Extract the [x, y] coordinate from the center of the cell holding the provided text.  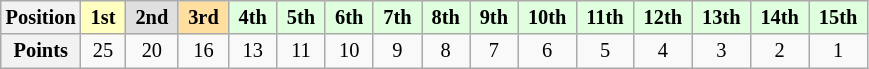
12th [663, 17]
25 [104, 51]
5 [604, 51]
9th [494, 17]
Points [41, 51]
Position [41, 17]
20 [152, 51]
10 [349, 51]
7 [494, 51]
3rd [203, 17]
1st [104, 17]
11 [301, 51]
8 [446, 51]
15th [838, 17]
11th [604, 17]
14th [779, 17]
13 [253, 51]
4th [253, 17]
13th [721, 17]
9 [397, 51]
6 [547, 51]
6th [349, 17]
16 [203, 51]
4 [663, 51]
5th [301, 17]
10th [547, 17]
8th [446, 17]
2nd [152, 17]
2 [779, 51]
1 [838, 51]
3 [721, 51]
7th [397, 17]
